Pinpoint the cell where the given text exists, returning its [X, Y] midpoint coordinate. 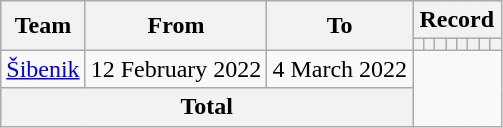
4 March 2022 [340, 69]
Record [457, 20]
From [176, 26]
Šibenik [43, 69]
Total [207, 107]
12 February 2022 [176, 69]
To [340, 26]
Team [43, 26]
